Extract the [x, y] coordinate from the center of the cell holding the provided text.  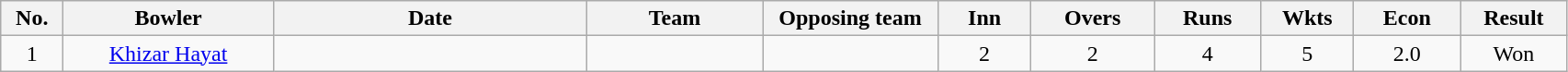
Team [675, 18]
Econ [1407, 18]
5 [1307, 54]
Khizar Hayat [169, 54]
Opposing team [851, 18]
Runs [1208, 18]
Bowler [169, 18]
Date [430, 18]
Overs [1093, 18]
2.0 [1407, 54]
Won [1514, 54]
Wkts [1307, 18]
Inn [985, 18]
4 [1208, 54]
No. [32, 18]
Result [1514, 18]
1 [32, 54]
